Identify which cell holds the provided text, then report its (x, y) central coordinate. 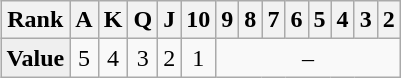
– (308, 58)
Rank (36, 20)
K (113, 20)
Value (36, 58)
9 (228, 20)
6 (296, 20)
10 (198, 20)
8 (250, 20)
1 (198, 58)
J (170, 20)
A (84, 20)
Q (143, 20)
7 (274, 20)
